Determine the (X, Y) coordinate at the center of the cell enclosing the given text.  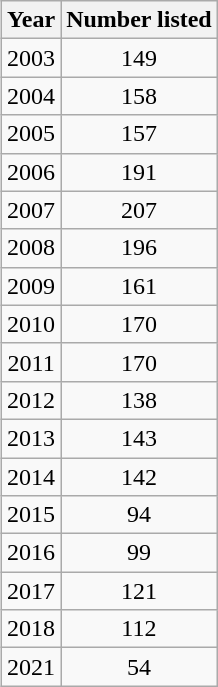
157 (140, 134)
121 (140, 591)
143 (140, 438)
2018 (32, 629)
Year (32, 20)
2007 (32, 210)
2011 (32, 362)
196 (140, 248)
191 (140, 172)
99 (140, 553)
2016 (32, 553)
158 (140, 96)
2009 (32, 286)
2010 (32, 324)
161 (140, 286)
94 (140, 515)
2015 (32, 515)
142 (140, 477)
2005 (32, 134)
138 (140, 400)
54 (140, 667)
2014 (32, 477)
2003 (32, 58)
2013 (32, 438)
Number listed (140, 20)
2021 (32, 667)
2012 (32, 400)
112 (140, 629)
207 (140, 210)
2004 (32, 96)
149 (140, 58)
2017 (32, 591)
2008 (32, 248)
2006 (32, 172)
